For the text-containing cell, return its midpoint in (x, y) coordinate format. 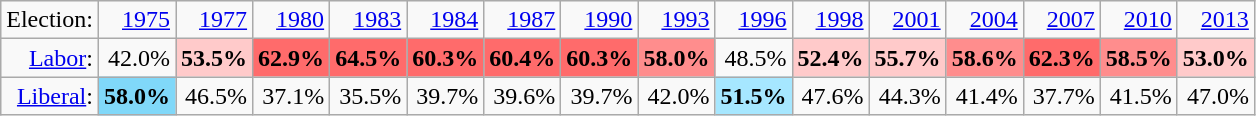
58.5% (1138, 58)
62.9% (292, 58)
58.6% (984, 58)
Election: (50, 20)
51.5% (754, 96)
41.5% (1138, 96)
1996 (754, 20)
1990 (600, 20)
47.0% (1216, 96)
2001 (908, 20)
52.4% (830, 58)
53.5% (214, 58)
60.4% (522, 58)
Liberal: (50, 96)
1998 (830, 20)
37.7% (1062, 96)
1980 (292, 20)
1977 (214, 20)
2007 (1062, 20)
44.3% (908, 96)
62.3% (1062, 58)
Labor: (50, 58)
2004 (984, 20)
1975 (136, 20)
37.1% (292, 96)
64.5% (368, 58)
1987 (522, 20)
1984 (446, 20)
1993 (676, 20)
47.6% (830, 96)
2013 (1216, 20)
41.4% (984, 96)
55.7% (908, 58)
46.5% (214, 96)
2010 (1138, 20)
53.0% (1216, 58)
39.6% (522, 96)
48.5% (754, 58)
1983 (368, 20)
35.5% (368, 96)
